Determine the [x, y] coordinate at the center of the cell enclosing the given text.  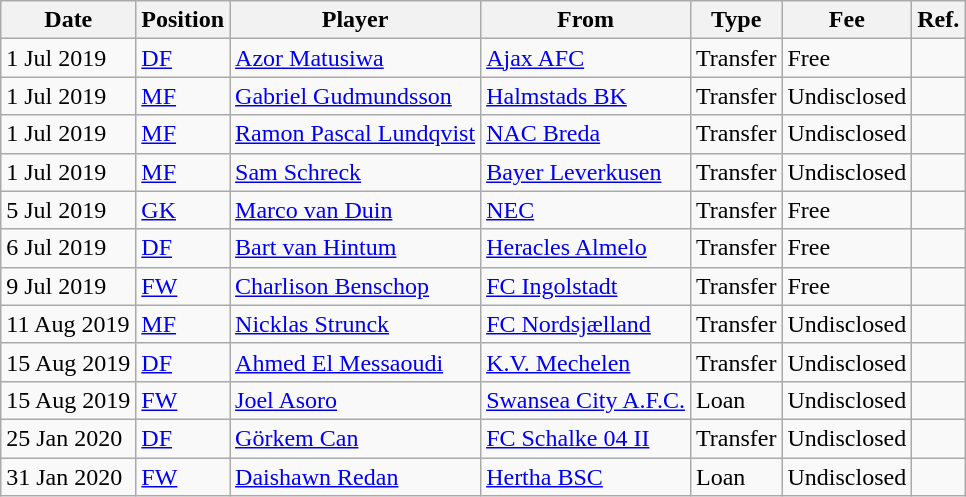
6 Jul 2019 [68, 248]
11 Aug 2019 [68, 324]
Joel Asoro [356, 400]
Nicklas Strunck [356, 324]
FC Nordsjælland [586, 324]
K.V. Mechelen [586, 362]
5 Jul 2019 [68, 210]
Swansea City A.F.C. [586, 400]
FC Schalke 04 II [586, 438]
Ahmed El Messaoudi [356, 362]
GK [183, 210]
FC Ingolstadt [586, 286]
Marco van Duin [356, 210]
Charlison Benschop [356, 286]
25 Jan 2020 [68, 438]
Gabriel Gudmundsson [356, 96]
NEC [586, 210]
Date [68, 20]
9 Jul 2019 [68, 286]
Sam Schreck [356, 172]
Ramon Pascal Lundqvist [356, 134]
NAC Breda [586, 134]
Azor Matusiwa [356, 58]
Görkem Can [356, 438]
Heracles Almelo [586, 248]
31 Jan 2020 [68, 477]
Position [183, 20]
Ajax AFC [586, 58]
Player [356, 20]
Bayer Leverkusen [586, 172]
From [586, 20]
Halmstads BK [586, 96]
Daishawn Redan [356, 477]
Hertha BSC [586, 477]
Bart van Hintum [356, 248]
Type [736, 20]
Ref. [938, 20]
Fee [847, 20]
